Identify which cell holds the provided text, then report its [X, Y] central coordinate. 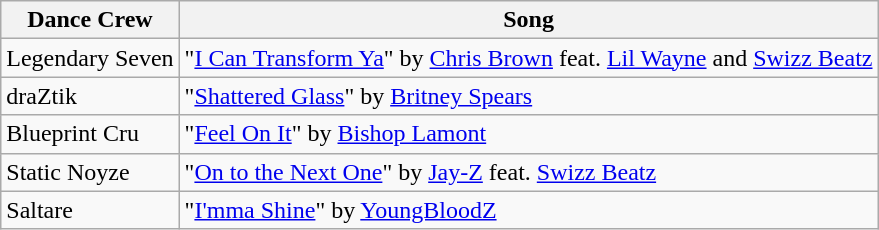
Song [528, 20]
draZtik [90, 96]
"I Can Transform Ya" by Chris Brown feat. Lil Wayne and Swizz Beatz [528, 58]
Blueprint Cru [90, 134]
Dance Crew [90, 20]
"I'mma Shine" by YoungBloodZ [528, 210]
Static Noyze [90, 172]
Saltare [90, 210]
Legendary Seven [90, 58]
"On to the Next One" by Jay-Z feat. Swizz Beatz [528, 172]
"Shattered Glass" by Britney Spears [528, 96]
"Feel On It" by Bishop Lamont [528, 134]
